Output the [x, y] coordinate of the center of the cell containing the given text.  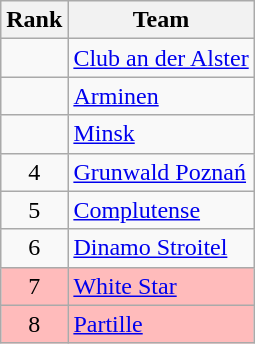
5 [34, 210]
Rank [34, 20]
Complutense [161, 210]
Minsk [161, 134]
White Star [161, 286]
Club an der Alster [161, 58]
4 [34, 172]
Team [161, 20]
Partille [161, 324]
7 [34, 286]
Arminen [161, 96]
Grunwald Poznań [161, 172]
Dinamo Stroitel [161, 248]
6 [34, 248]
8 [34, 324]
